From the cell containing the given text, extract its center point as (x, y) coordinate. 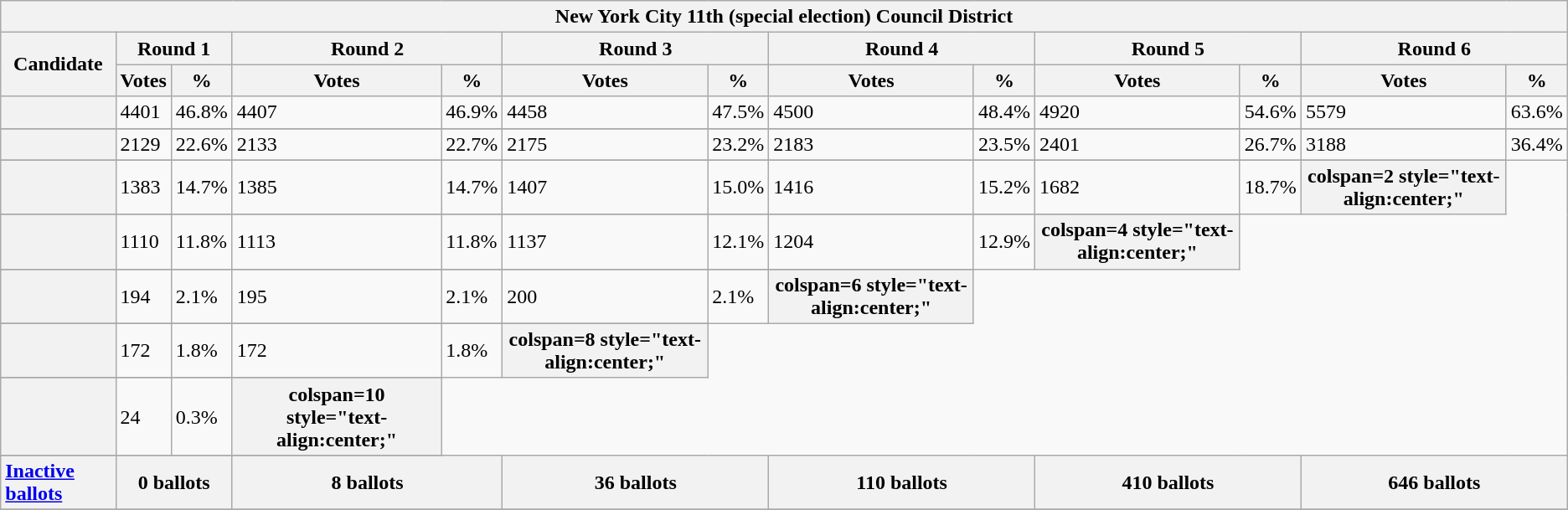
4500 (871, 112)
22.6% (201, 144)
12.9% (1003, 241)
48.4% (1003, 112)
47.5% (739, 112)
194 (143, 296)
63.6% (1536, 112)
Round 2 (367, 49)
54.6% (1270, 112)
2175 (605, 144)
Round 1 (174, 49)
Round 4 (902, 49)
46.8% (201, 112)
8 ballots (367, 482)
0 ballots (174, 482)
5579 (1404, 112)
2129 (143, 144)
22.7% (472, 144)
18.7% (1270, 188)
1385 (337, 188)
1383 (143, 188)
Round 6 (1434, 49)
23.2% (739, 144)
colspan=4 style="text-align:center;" (1137, 241)
4401 (143, 112)
12.1% (739, 241)
4407 (337, 112)
Round 5 (1168, 49)
36.4% (1536, 144)
23.5% (1003, 144)
colspan=8 style="text-align:center;" (605, 350)
4920 (1137, 112)
1110 (143, 241)
Round 3 (636, 49)
195 (337, 296)
4458 (605, 112)
Inactive ballots (59, 482)
1682 (1137, 188)
colspan=10 style="text-align:center;" (337, 416)
15.2% (1003, 188)
26.7% (1270, 144)
1416 (871, 188)
200 (605, 296)
1113 (337, 241)
24 (143, 416)
Candidate (59, 64)
646 ballots (1434, 482)
36 ballots (636, 482)
1204 (871, 241)
2183 (871, 144)
1137 (605, 241)
colspan=2 style="text-align:center;" (1404, 188)
15.0% (739, 188)
colspan=6 style="text-align:center;" (871, 296)
New York City 11th (special election) Council District (784, 17)
3188 (1404, 144)
110 ballots (902, 482)
410 ballots (1168, 482)
2401 (1137, 144)
1407 (605, 188)
46.9% (472, 112)
2133 (337, 144)
0.3% (201, 416)
